Locate the cell with the specified text and output its (x, y) center coordinate. 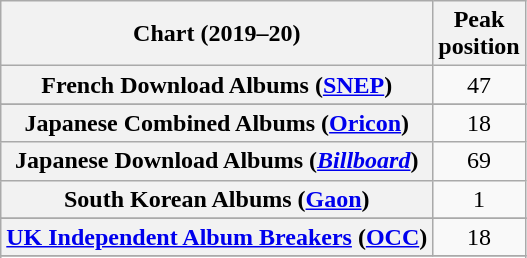
69 (479, 161)
47 (479, 85)
Chart (2019–20) (217, 34)
French Download Albums (SNEP) (217, 85)
UK Independent Album Breakers (OCC) (217, 237)
Peakposition (479, 34)
Japanese Combined Albums (Oricon) (217, 123)
1 (479, 199)
Japanese Download Albums (Billboard) (217, 161)
South Korean Albums (Gaon) (217, 199)
